Scan for the cell matching the given text and deliver its (X, Y) coordinate at center. 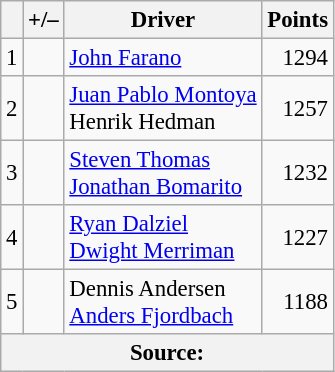
1227 (298, 238)
Steven Thomas Jonathan Bomarito (163, 174)
Points (298, 20)
Juan Pablo Montoya Henrik Hedman (163, 108)
1232 (298, 174)
1257 (298, 108)
Dennis Andersen Anders Fjordbach (163, 302)
1 (12, 58)
2 (12, 108)
5 (12, 302)
1188 (298, 302)
+/– (44, 20)
Driver (163, 20)
John Farano (163, 58)
Source: (168, 353)
4 (12, 238)
1294 (298, 58)
3 (12, 174)
Ryan Dalziel Dwight Merriman (163, 238)
